Output the [X, Y] coordinate of the center of the cell containing the given text.  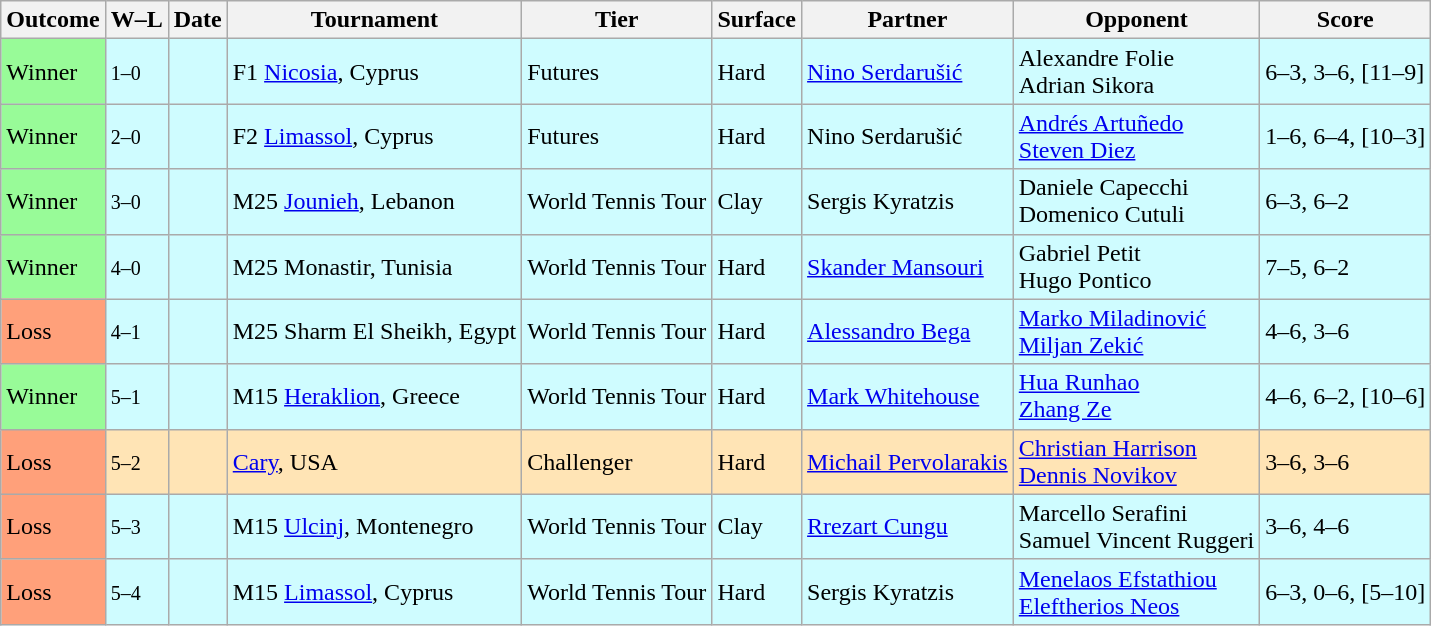
F2 Limassol, Cyprus [374, 136]
Opponent [1136, 20]
4–6, 3–6 [1346, 332]
5–4 [136, 592]
Outcome [53, 20]
Surface [757, 20]
F1 Nicosia, Cyprus [374, 72]
Partner [908, 20]
Skander Mansouri [908, 266]
Andrés Artuñedo Steven Diez [1136, 136]
M15 Ulcinj, Montenegro [374, 526]
4–6, 6–2, [10–6] [1346, 396]
Marko Miladinović Miljan Zekić [1136, 332]
Date [198, 20]
Alexandre Folie Adrian Sikora [1136, 72]
Menelaos Efstathiou Eleftherios Neos [1136, 592]
6–3, 0–6, [5–10] [1346, 592]
Challenger [617, 462]
3–0 [136, 202]
Marcello Serafini Samuel Vincent Ruggeri [1136, 526]
6–3, 6–2 [1346, 202]
7–5, 6–2 [1346, 266]
Daniele Capecchi Domenico Cutuli [1136, 202]
W–L [136, 20]
Hua Runhao Zhang Ze [1136, 396]
3–6, 4–6 [1346, 526]
1–6, 6–4, [10–3] [1346, 136]
6–3, 3–6, [11–9] [1346, 72]
5–1 [136, 396]
Tournament [374, 20]
3–6, 3–6 [1346, 462]
Cary, USA [374, 462]
Gabriel Petit Hugo Pontico [1136, 266]
Rrezart Cungu [908, 526]
Michail Pervolarakis [908, 462]
M15 Limassol, Cyprus [374, 592]
5–2 [136, 462]
4–1 [136, 332]
Christian Harrison Dennis Novikov [1136, 462]
M15 Heraklion, Greece [374, 396]
Tier [617, 20]
4–0 [136, 266]
Alessandro Bega [908, 332]
M25 Sharm El Sheikh, Egypt [374, 332]
2–0 [136, 136]
Mark Whitehouse [908, 396]
M25 Jounieh, Lebanon [374, 202]
Score [1346, 20]
1–0 [136, 72]
5–3 [136, 526]
M25 Monastir, Tunisia [374, 266]
